Determine the (X, Y) coordinate at the center of the cell enclosing the given text.  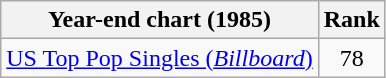
Year-end chart (1985) (160, 20)
78 (352, 58)
US Top Pop Singles (Billboard) (160, 58)
Rank (352, 20)
